Extract the (x, y) coordinate from the center of the cell holding the provided text.  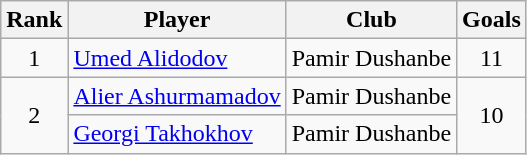
Rank (34, 20)
Georgi Takhokhov (177, 134)
1 (34, 58)
Alier Ashurmamadov (177, 96)
11 (492, 58)
Umed Alidodov (177, 58)
10 (492, 115)
Club (371, 20)
2 (34, 115)
Player (177, 20)
Goals (492, 20)
